Scan for the cell matching the given text and deliver its (x, y) coordinate at center. 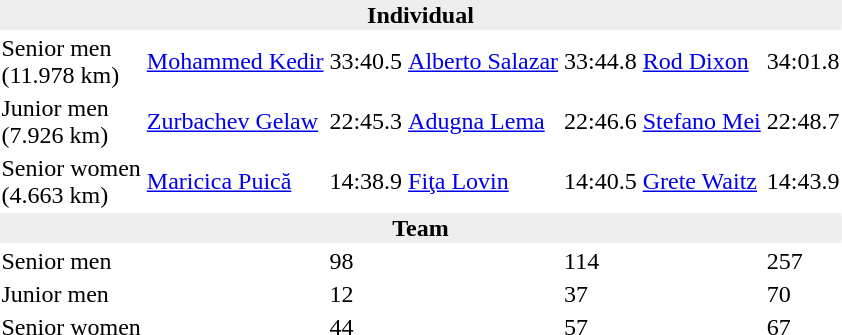
22:45.3 (366, 122)
Junior men(7.926 km) (71, 122)
Maricica Puică (235, 182)
Grete Waitz (702, 182)
Rod Dixon (702, 62)
12 (366, 294)
98 (366, 261)
Fiţa Lovin (484, 182)
Senior men (71, 261)
114 (601, 261)
Senior women(4.663 km) (71, 182)
14:40.5 (601, 182)
33:44.8 (601, 62)
37 (601, 294)
34:01.8 (803, 62)
Alberto Salazar (484, 62)
22:48.7 (803, 122)
Adugna Lema (484, 122)
14:38.9 (366, 182)
22:46.6 (601, 122)
Senior men(11.978 km) (71, 62)
Stefano Mei (702, 122)
33:40.5 (366, 62)
Zurbachev Gelaw (235, 122)
Junior men (71, 294)
Mohammed Kedir (235, 62)
Individual (420, 15)
257 (803, 261)
Team (420, 228)
70 (803, 294)
14:43.9 (803, 182)
